Determine the (x, y) coordinate at the center of the cell enclosing the given text.  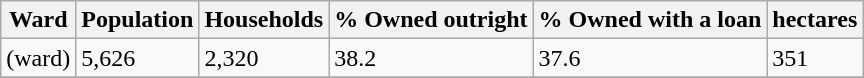
351 (815, 58)
5,626 (138, 58)
% Owned with a loan (650, 20)
2,320 (264, 58)
Ward (38, 20)
(ward) (38, 58)
% Owned outright (431, 20)
Population (138, 20)
Households (264, 20)
38.2 (431, 58)
hectares (815, 20)
37.6 (650, 58)
